Scan for the cell matching the given text and deliver its [x, y] coordinate at center. 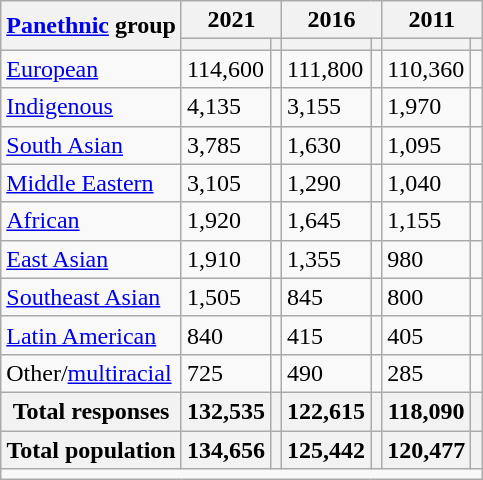
1,970 [426, 107]
111,800 [326, 69]
118,090 [426, 411]
African [92, 221]
1,920 [226, 221]
2016 [332, 20]
114,600 [226, 69]
800 [426, 297]
1,155 [426, 221]
1,645 [326, 221]
3,105 [226, 183]
Middle Eastern [92, 183]
1,505 [226, 297]
840 [226, 335]
415 [326, 335]
845 [326, 297]
285 [426, 373]
Southeast Asian [92, 297]
132,535 [226, 411]
Other/multiracial [92, 373]
110,360 [426, 69]
405 [426, 335]
Latin American [92, 335]
Indigenous [92, 107]
4,135 [226, 107]
Total population [92, 449]
120,477 [426, 449]
3,785 [226, 145]
1,630 [326, 145]
1,910 [226, 259]
1,095 [426, 145]
122,615 [326, 411]
Total responses [92, 411]
1,290 [326, 183]
South Asian [92, 145]
2011 [432, 20]
European [92, 69]
1,040 [426, 183]
Panethnic group [92, 26]
980 [426, 259]
1,355 [326, 259]
134,656 [226, 449]
490 [326, 373]
East Asian [92, 259]
2021 [231, 20]
125,442 [326, 449]
3,155 [326, 107]
725 [226, 373]
